Extract the [x, y] coordinate from the center of the cell holding the provided text.  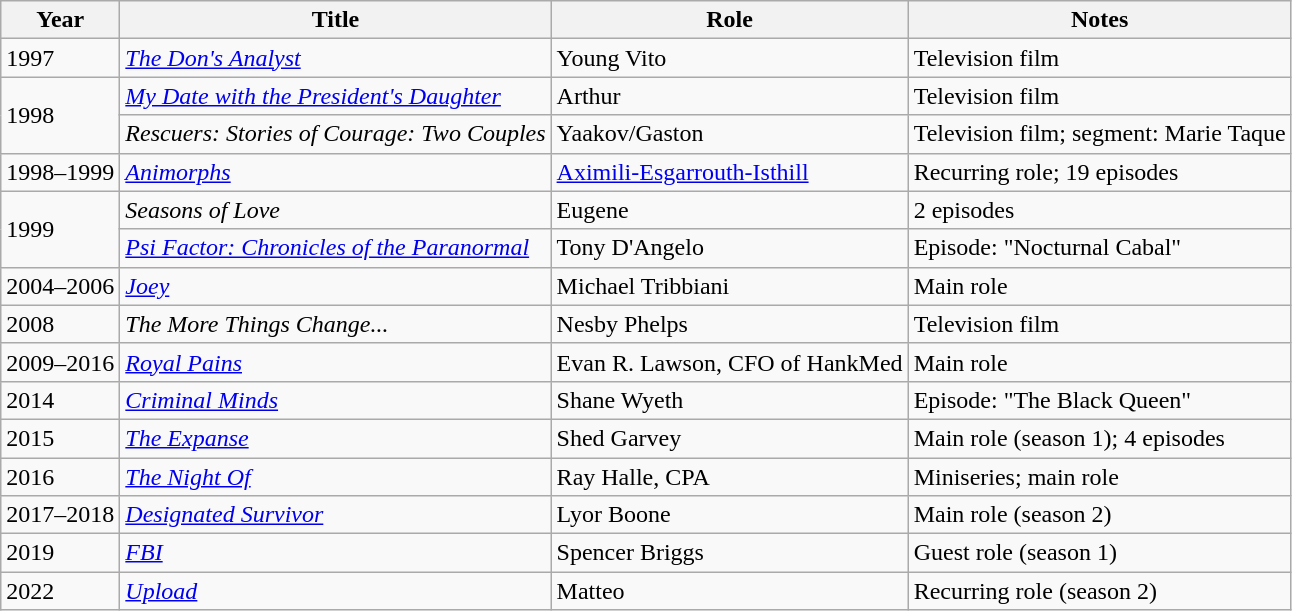
Title [336, 20]
Ray Halle, CPA [730, 477]
2014 [60, 400]
1998–1999 [60, 172]
Criminal Minds [336, 400]
Episode: "Nocturnal Cabal" [1100, 248]
Michael Tribbiani [730, 286]
Joey [336, 286]
Episode: "The Black Queen" [1100, 400]
Aximili-Esgarrouth-Isthill [730, 172]
Lyor Boone [730, 515]
The Night Of [336, 477]
1999 [60, 229]
1998 [60, 115]
Matteo [730, 591]
The More Things Change... [336, 324]
2022 [60, 591]
Notes [1100, 20]
Main role (season 2) [1100, 515]
Year [60, 20]
My Date with the President's Daughter [336, 96]
Young Vito [730, 58]
Animorphs [336, 172]
Upload [336, 591]
2015 [60, 438]
The Don's Analyst [336, 58]
Shed Garvey [730, 438]
Guest role (season 1) [1100, 553]
FBI [336, 553]
Tony D'Angelo [730, 248]
Evan R. Lawson, CFO of HankMed [730, 362]
Role [730, 20]
2 episodes [1100, 210]
2016 [60, 477]
Designated Survivor [336, 515]
2009–2016 [60, 362]
Shane Wyeth [730, 400]
Nesby Phelps [730, 324]
Spencer Briggs [730, 553]
1997 [60, 58]
Royal Pains [336, 362]
Miniseries; main role [1100, 477]
Rescuers: Stories of Courage: Two Couples [336, 134]
2019 [60, 553]
Recurring role; 19 episodes [1100, 172]
Psi Factor: Chronicles of the Paranormal [336, 248]
The Expanse [336, 438]
Eugene [730, 210]
Television film; segment: Marie Taque [1100, 134]
2004–2006 [60, 286]
Seasons of Love [336, 210]
2008 [60, 324]
Main role (season 1); 4 episodes [1100, 438]
Arthur [730, 96]
2017–2018 [60, 515]
Yaakov/Gaston [730, 134]
Recurring role (season 2) [1100, 591]
